Identify which cell holds the provided text, then report its (x, y) central coordinate. 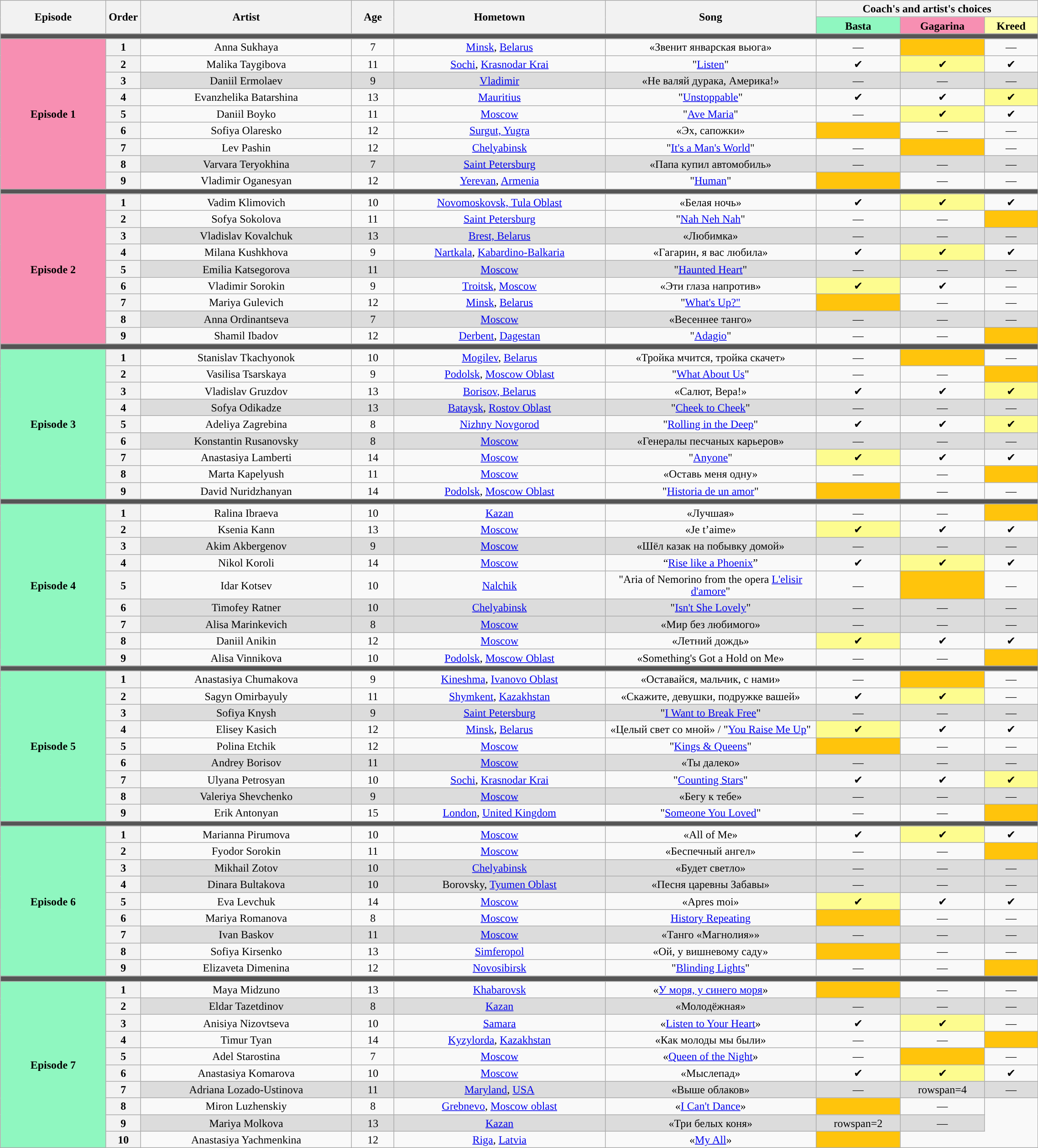
Valeriya Shevchenko (246, 796)
"Anyone" (711, 458)
«Оставь меня одну» (711, 474)
Anastasiya Yachmenkina (246, 1139)
Emilia Katsegorova (246, 269)
«Listen to Your Heart» (711, 1023)
Mariya Romanova (246, 918)
«Бегу к тебе» (711, 796)
«I Can't Dance» (711, 1106)
Ulyana Petrosyan (246, 779)
Novomoskovsk, Tula Oblast (499, 203)
Timofey Ratner (246, 608)
«Как молоды мы были» (711, 1040)
«Мыслепад» (711, 1073)
rowspan=4 (942, 1090)
Dinara Bultakova (246, 885)
"Nah Neh Nah" (711, 219)
«Танго «Магнолия»» (711, 934)
Adeliya Zagrebina (246, 424)
"Ave Maria" (711, 114)
«Гагарин, я вас любила» (711, 253)
Erik Antonyan (246, 813)
David Nuridzhanyan (246, 491)
Daniil Boyko (246, 114)
Lev Pashin (246, 147)
Varvara Teryokhina (246, 164)
Anastasiya Lamberti (246, 458)
"Listen" (711, 64)
"I Want to Break Free" (711, 712)
«Белая ночь» (711, 203)
Nikol Koroli (246, 563)
Borisov, Belarus (499, 390)
«Эх, сапожки» (711, 130)
«Queen of the Night» (711, 1056)
«Будет светло» (711, 867)
Adriana Lozado-Ustinova (246, 1090)
"Haunted Heart" (711, 269)
Ivan Baskov (246, 934)
Vadim Klimovich (246, 203)
Shamil Ibadov (246, 336)
Timur Tyan (246, 1040)
«Ой, у вишневому саду» (711, 951)
Mauritius (499, 98)
Idar Kotsev (246, 585)
Hometown (499, 17)
Episode 7 (53, 1065)
Order (123, 17)
Nalchik (499, 585)
Vladimir Sorokin (246, 286)
Episode 5 (53, 746)
Anastasiya Komarova (246, 1073)
Brest, Belarus (499, 235)
Adel Starostina (246, 1056)
Riga, Latvia (499, 1139)
Mogilev, Belarus (499, 358)
"What's Up?" (711, 302)
Samara (499, 1023)
rowspan=2 (858, 1123)
"Human" (711, 181)
«Песня царевны Забавы» (711, 885)
Mariya Molkova (246, 1123)
Khabarovsk (499, 990)
"Historia de un amor" (711, 491)
Episode (53, 17)
Vladislav Gruzdov (246, 390)
Kineshma, Ivanovo Oblast (499, 680)
Maya Midzuno (246, 990)
Derbent, Dagestan (499, 336)
Vladimir (499, 80)
«Звенит январская вьюга» (711, 47)
"Blinding Lights" (711, 968)
«Скажите, девушки, подружке вашей» (711, 696)
«Салют, Вера!» (711, 390)
Vladimir Oganesyan (246, 181)
Malika Taygibova (246, 64)
«Something's Got a Hold on Me» (711, 658)
Milana Kushkhova (246, 253)
Mikhail Zotov (246, 867)
«Выше облаков» (711, 1090)
Anisiya Nizovtseva (246, 1023)
"Rolling in the Deep" (711, 424)
Artist (246, 17)
"Isn't She Lovely" (711, 608)
Kyzylorda, Kazakhstan (499, 1040)
Gagarina (942, 26)
Mariya Gulevich (246, 302)
«Целый свет со мной» / "You Raise Me Up" (711, 730)
"What About Us" (711, 374)
«Je t’aime» (711, 529)
London, United Kingdom (499, 813)
"Unstoppable" (711, 98)
Alisa Vinnikova (246, 658)
«Apres moi» (711, 901)
“Rise like a Phoenix” (711, 563)
Polina Etchik (246, 746)
Sofiya Kirsenko (246, 951)
«Лучшая» (711, 513)
"Aria of Nemorino from the opera L'elisir d'amore" (711, 585)
Novosibirsk (499, 968)
Ksenia Kann (246, 529)
Episode 2 (53, 269)
«Оставайся, мальчик, с нами» (711, 680)
«Не валяй дурака, Америка!» (711, 80)
Sofya Odikadze (246, 408)
«Летний дождь» (711, 641)
Anastasiya Chumakova (246, 680)
«Эти глаза напротив» (711, 286)
"Counting Stars" (711, 779)
Borovsky, Tyumen Oblast (499, 885)
"Adagio" (711, 336)
15 (373, 813)
Basta (858, 26)
Yerevan, Armenia (499, 181)
Marta Kapelyush (246, 474)
Shymkent, Kazakhstan (499, 696)
Eva Levchuk (246, 901)
Vasilisa Tsarskaya (246, 374)
«Ты далеко» (711, 763)
«Три белых коня» (711, 1123)
Ralina Ibraeva (246, 513)
«Мир без любимого» (711, 624)
Elisey Kasich (246, 730)
Age (373, 17)
Anna Sukhaya (246, 47)
"Cheek to Cheek" (711, 408)
Vladislav Kovalchuk (246, 235)
Elizaveta Dimenina (246, 968)
«Беспечный ангел» (711, 851)
Andrey Borisov (246, 763)
Sagyn Omirbayuly (246, 696)
Kreed (1011, 26)
Bataysk, Rostov Oblast (499, 408)
Daniil Ermolaev (246, 80)
Simferopol (499, 951)
Eldar Tazetdinov (246, 1006)
Daniil Anikin (246, 641)
Troitsk, Moscow (499, 286)
Fyodor Sorokin (246, 851)
«Весеннее танго» (711, 319)
Sofya Sokolova (246, 219)
"Someone You Loved" (711, 813)
«Молодёжная» (711, 1006)
Episode 4 (53, 585)
Konstantin Rusanovsky (246, 441)
History Repeating (711, 918)
Evanzhelika Batarshina (246, 98)
Akim Akbergenov (246, 545)
"Kings & Queens" (711, 746)
Anna Ordinantseva (246, 319)
Nartkala, Kabardino-Balkaria (499, 253)
Sofiya Olaresko (246, 130)
Nizhny Novgorod (499, 424)
Song (711, 17)
Maryland, USA (499, 1090)
«Любимка» (711, 235)
"It's a Man's World" (711, 147)
«Тройка мчится, тройка скачет» (711, 358)
«Шёл казак на побывку домой» (711, 545)
Episode 3 (53, 424)
Alisa Marinkevich (246, 624)
Episode 1 (53, 114)
Episode 6 (53, 901)
Sofiya Knysh (246, 712)
«All of Me» (711, 835)
Stanislav Tkachyonok (246, 358)
Surgut, Yugra (499, 130)
«Генералы песчаных карьеров» (711, 441)
Coach's and artist's choices (927, 9)
«У моря, у синего моря» (711, 990)
«My All» (711, 1139)
Grebnevo, Moscow oblast (499, 1106)
Marianna Pirumova (246, 835)
Miron Luzhenskiy (246, 1106)
«Папа купил автомобиль» (711, 164)
